Pinpoint the cell where the given text exists, returning its [X, Y] midpoint coordinate. 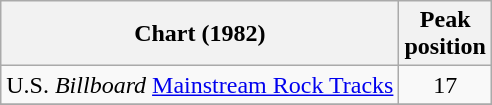
U.S. Billboard Mainstream Rock Tracks [200, 85]
Chart (1982) [200, 34]
17 [445, 85]
Peakposition [445, 34]
